For the text-containing cell, return its midpoint in (X, Y) coordinate format. 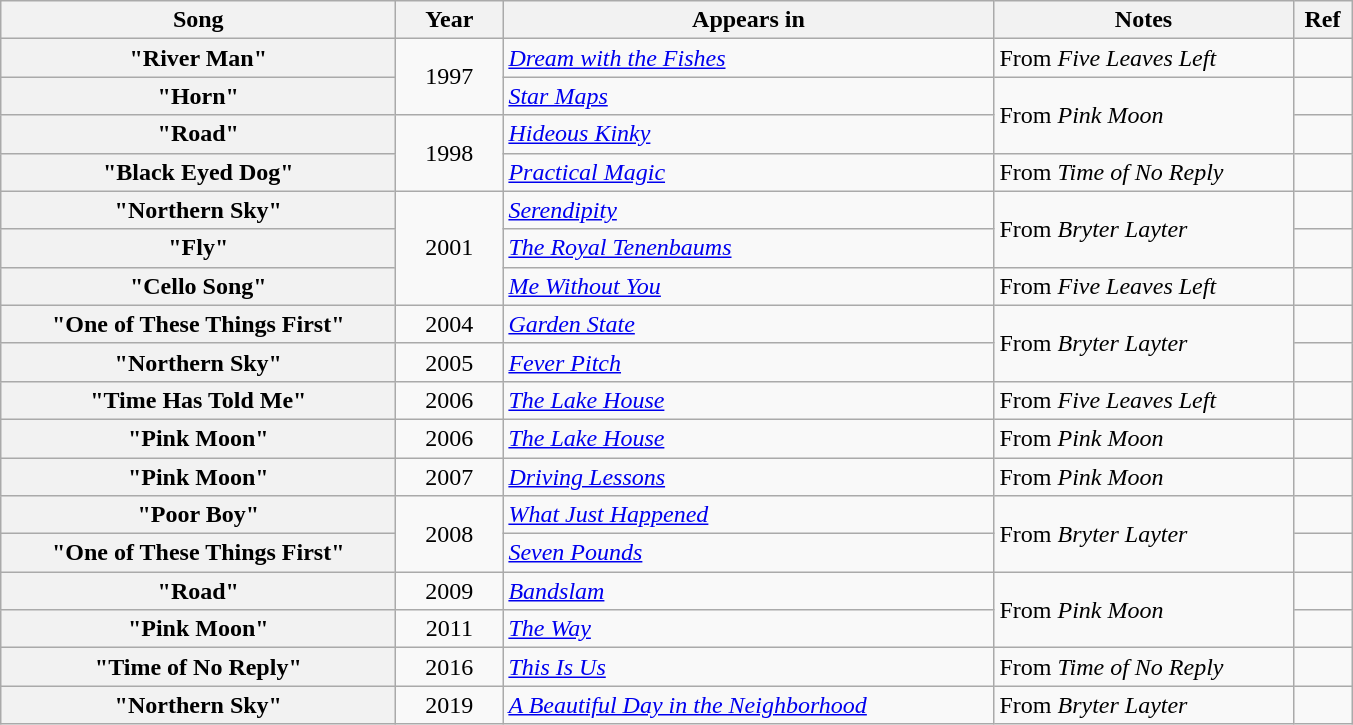
"Horn" (198, 96)
Star Maps (748, 96)
Year (450, 20)
2019 (450, 705)
The Way (748, 629)
What Just Happened (748, 515)
"Black Eyed Dog" (198, 172)
2011 (450, 629)
Notes (1144, 20)
Fever Pitch (748, 362)
This Is Us (748, 667)
A Beautiful Day in the Neighborhood (748, 705)
2001 (450, 248)
"Time Has Told Me" (198, 400)
2008 (450, 534)
2016 (450, 667)
2009 (450, 591)
Me Without You (748, 286)
Serendipity (748, 210)
Dream with the Fishes (748, 58)
1998 (450, 153)
"Time of No Reply" (198, 667)
The Royal Tenenbaums (748, 248)
"Poor Boy" (198, 515)
"River Man" (198, 58)
2005 (450, 362)
2007 (450, 477)
1997 (450, 77)
"Fly" (198, 248)
Garden State (748, 324)
2004 (450, 324)
Practical Magic (748, 172)
"Cello Song" (198, 286)
Driving Lessons (748, 477)
Ref (1322, 20)
Song (198, 20)
Appears in (748, 20)
Hideous Kinky (748, 134)
Seven Pounds (748, 553)
Bandslam (748, 591)
